Provide the (X, Y) coordinate of the cell's center where the given text is located.  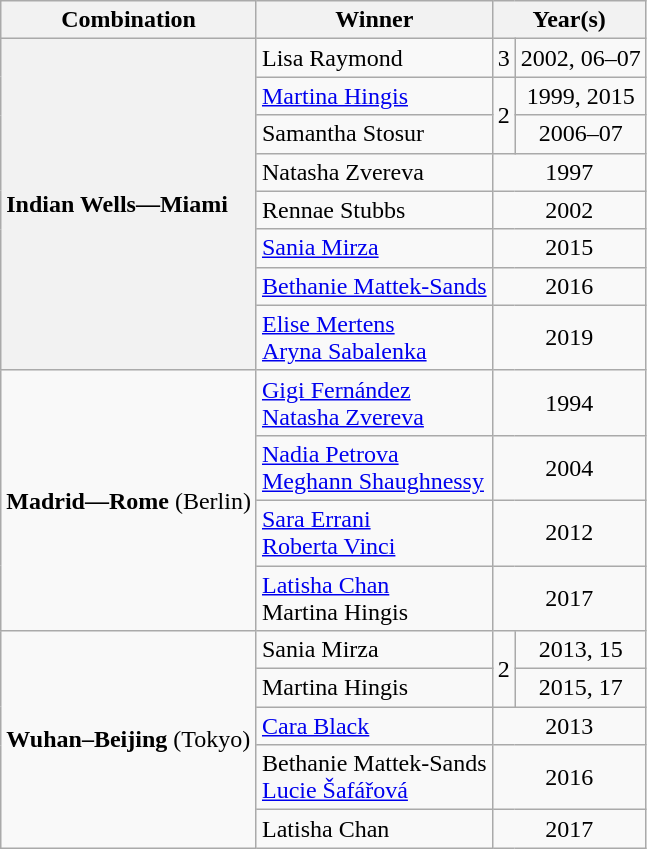
Indian Wells—Miami (129, 205)
2013 (569, 726)
Samantha Stosur (374, 134)
2004 (569, 468)
Bethanie Mattek-Sands Lucie Šafářová (374, 778)
1994 (569, 402)
2015 (569, 248)
Latisha Chan (374, 829)
2006–07 (580, 134)
Lisa Raymond (374, 58)
Year(s) (569, 20)
2002, 06–07 (580, 58)
Bethanie Mattek-Sands (374, 286)
Madrid—Rome (Berlin) (129, 500)
2002 (569, 210)
Gigi Fernández Natasha Zvereva (374, 402)
Sara Errani Roberta Vinci (374, 532)
2013, 15 (580, 650)
Combination (129, 20)
1997 (569, 172)
Rennae Stubbs (374, 210)
1999, 2015 (580, 96)
Wuhan–Beijing (Tokyo) (129, 740)
2012 (569, 532)
2019 (569, 338)
3 (504, 58)
Cara Black (374, 726)
Latisha Chan Martina Hingis (374, 598)
Winner (374, 20)
Elise Mertens Aryna Sabalenka (374, 338)
Nadia Petrova Meghann Shaughnessy (374, 468)
2015, 17 (580, 688)
Natasha Zvereva (374, 172)
